Locate the cell with the specified text and output its (x, y) center coordinate. 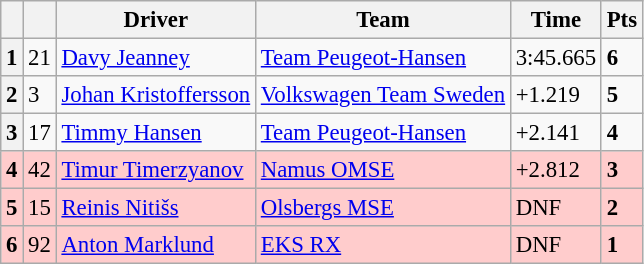
Volkswagen Team Sweden (382, 95)
17 (40, 133)
Pts (622, 20)
Team (382, 20)
Driver (156, 20)
15 (40, 208)
Namus OMSE (382, 170)
Davy Jeanney (156, 58)
Johan Kristoffersson (156, 95)
21 (40, 58)
42 (40, 170)
+2.141 (556, 133)
Reinis Nitišs (156, 208)
+1.219 (556, 95)
+2.812 (556, 170)
Time (556, 20)
3:45.665 (556, 58)
EKS RX (382, 245)
92 (40, 245)
Timur Timerzyanov (156, 170)
Timmy Hansen (156, 133)
Olsbergs MSE (382, 208)
Anton Marklund (156, 245)
